Output the [X, Y] coordinate of the center of the cell containing the given text.  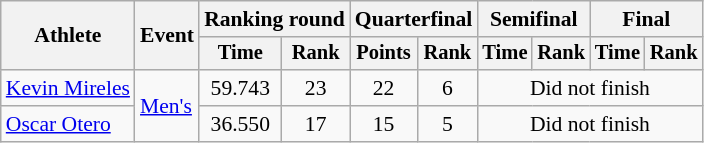
Final [646, 19]
22 [384, 88]
Kevin Mireles [68, 88]
36.550 [240, 124]
Ranking round [274, 19]
17 [315, 124]
Semifinal [533, 19]
Men's [167, 106]
23 [315, 88]
5 [447, 124]
Oscar Otero [68, 124]
6 [447, 88]
59.743 [240, 88]
Athlete [68, 36]
Points [384, 54]
Event [167, 36]
Quarterfinal [414, 19]
15 [384, 124]
